Output the [x, y] coordinate of the center of the cell containing the given text.  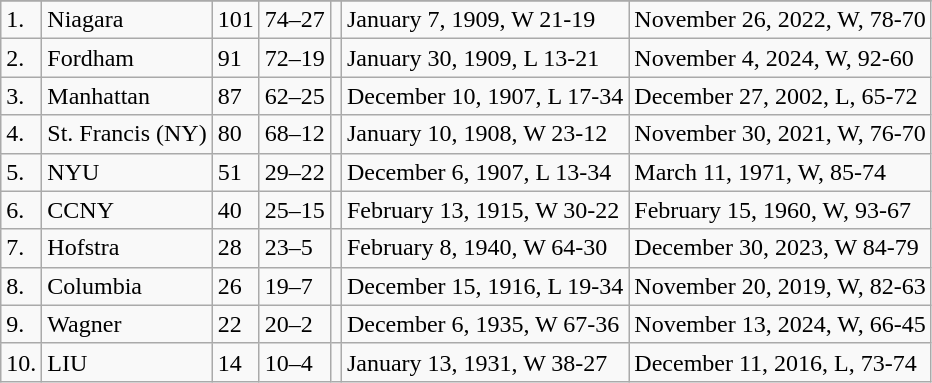
December 10, 1907, L 17-34 [484, 96]
Wagner [127, 324]
Manhattan [127, 96]
40 [236, 210]
February 15, 1960, W, 93-67 [780, 210]
91 [236, 58]
January 13, 1931, W 38-27 [484, 362]
14 [236, 362]
62–25 [294, 96]
December 30, 2023, W 84-79 [780, 248]
6. [22, 210]
January 30, 1909, L 13-21 [484, 58]
November 20, 2019, W, 82-63 [780, 286]
87 [236, 96]
22 [236, 324]
November 26, 2022, W, 78-70 [780, 20]
December 11, 2016, L, 73-74 [780, 362]
10. [22, 362]
26 [236, 286]
February 8, 1940, W 64-30 [484, 248]
7. [22, 248]
November 13, 2024, W, 66-45 [780, 324]
72–19 [294, 58]
Hofstra [127, 248]
20–2 [294, 324]
November 4, 2024, W, 92-60 [780, 58]
4. [22, 134]
CCNY [127, 210]
68–12 [294, 134]
8. [22, 286]
25–15 [294, 210]
Columbia [127, 286]
28 [236, 248]
101 [236, 20]
December 6, 1935, W 67-36 [484, 324]
51 [236, 172]
March 11, 1971, W, 85-74 [780, 172]
3. [22, 96]
Fordham [127, 58]
29–22 [294, 172]
December 15, 1916, L 19-34 [484, 286]
74–27 [294, 20]
February 13, 1915, W 30-22 [484, 210]
St. Francis (NY) [127, 134]
January 10, 1908, W 23-12 [484, 134]
9. [22, 324]
December 6, 1907, L 13-34 [484, 172]
5. [22, 172]
23–5 [294, 248]
2. [22, 58]
NYU [127, 172]
November 30, 2021, W, 76-70 [780, 134]
Niagara [127, 20]
LIU [127, 362]
19–7 [294, 286]
80 [236, 134]
1. [22, 20]
10–4 [294, 362]
December 27, 2002, L, 65-72 [780, 96]
January 7, 1909, W 21-19 [484, 20]
